Output the (x, y) coordinate of the center of the cell containing the given text.  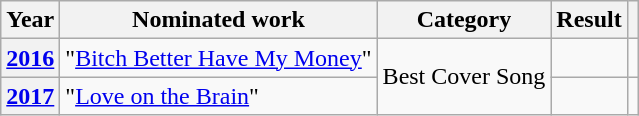
2016 (30, 58)
Nominated work (218, 20)
Result (589, 20)
"Love on the Brain" (218, 96)
Best Cover Song (464, 77)
"Bitch Better Have My Money" (218, 58)
Year (30, 20)
2017 (30, 96)
Category (464, 20)
